Output the [X, Y] coordinate of the center of the cell containing the given text.  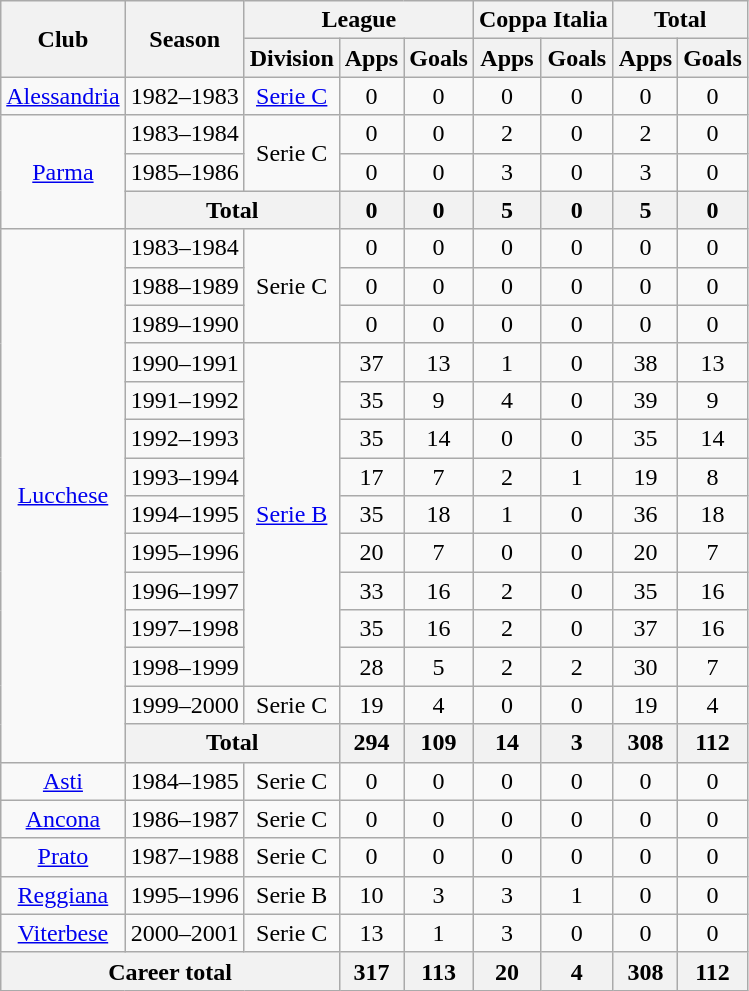
Lucchese [63, 496]
1990–1991 [184, 362]
2000–2001 [184, 933]
1985–1986 [184, 172]
1998–1999 [184, 667]
Asti [63, 781]
36 [645, 515]
38 [645, 362]
1987–1988 [184, 857]
1992–1993 [184, 438]
Ancona [63, 819]
Club [63, 39]
1997–1998 [184, 629]
1986–1987 [184, 819]
Reggiana [63, 895]
1989–1990 [184, 324]
Division [292, 58]
17 [371, 477]
Career total [170, 971]
294 [371, 743]
Alessandria [63, 96]
Parma [63, 172]
1988–1989 [184, 286]
Viterbese [63, 933]
1984–1985 [184, 781]
League [358, 20]
30 [645, 667]
1994–1995 [184, 515]
113 [439, 971]
33 [371, 591]
Prato [63, 857]
39 [645, 400]
1993–1994 [184, 477]
Coppa Italia [543, 20]
1991–1992 [184, 400]
1996–1997 [184, 591]
8 [713, 477]
1999–2000 [184, 705]
Season [184, 39]
10 [371, 895]
109 [439, 743]
317 [371, 971]
1982–1983 [184, 96]
28 [371, 667]
